Scan for the cell matching the given text and deliver its (x, y) coordinate at center. 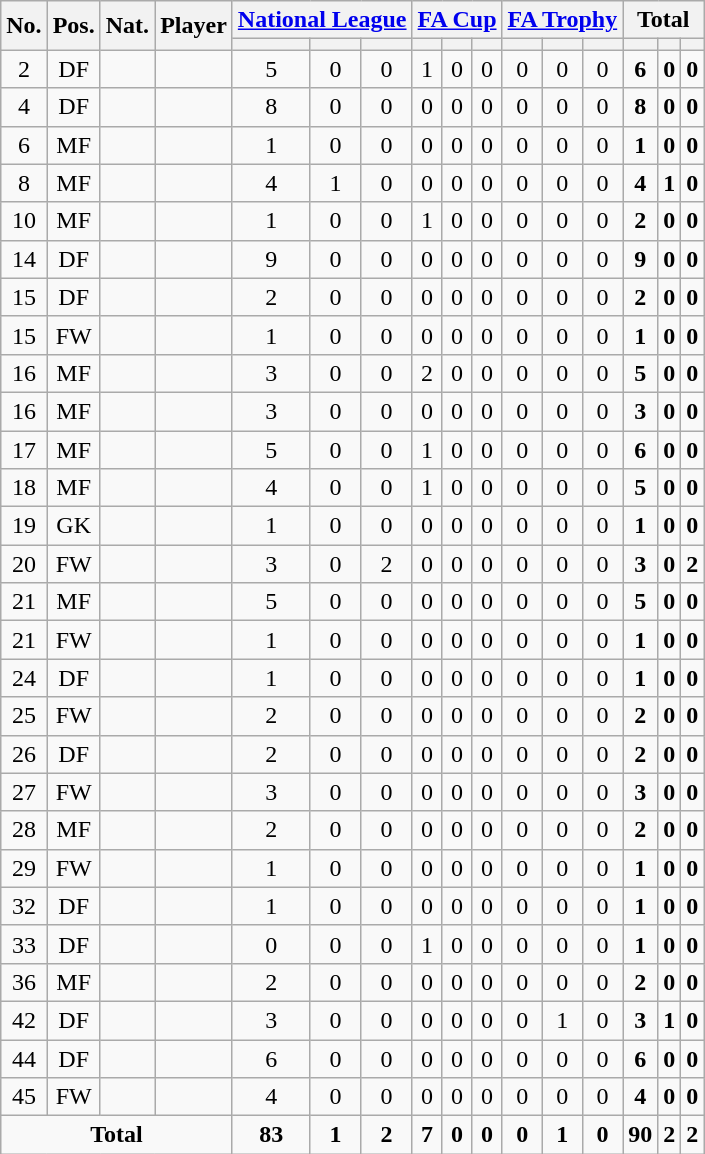
90 (640, 1135)
33 (24, 944)
32 (24, 906)
18 (24, 488)
24 (24, 678)
GK (74, 526)
20 (24, 564)
FA Cup (457, 20)
44 (24, 1059)
7 (427, 1135)
27 (24, 792)
Nat. (127, 26)
29 (24, 868)
Player (194, 26)
25 (24, 716)
National League (322, 20)
36 (24, 982)
17 (24, 449)
83 (271, 1135)
45 (24, 1097)
10 (24, 221)
FA Trophy (562, 20)
26 (24, 754)
Pos. (74, 26)
14 (24, 259)
42 (24, 1020)
28 (24, 830)
19 (24, 526)
No. (24, 26)
